Detect which cell encompasses the target text, then output its (x, y) center coordinate. 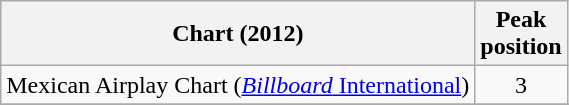
Peakposition (521, 34)
3 (521, 85)
Mexican Airplay Chart (Billboard International) (238, 85)
Chart (2012) (238, 34)
